Scan for the cell matching the given text and deliver its [X, Y] coordinate at center. 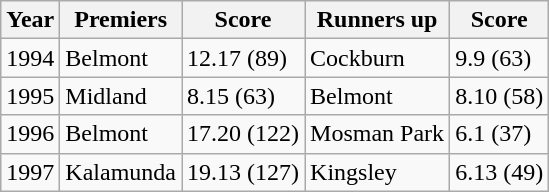
Runners up [378, 20]
1996 [30, 134]
17.20 (122) [244, 134]
12.17 (89) [244, 58]
Premiers [121, 20]
Year [30, 20]
6.13 (49) [500, 172]
Kingsley [378, 172]
8.15 (63) [244, 96]
8.10 (58) [500, 96]
Cockburn [378, 58]
Midland [121, 96]
1997 [30, 172]
9.9 (63) [500, 58]
6.1 (37) [500, 134]
Mosman Park [378, 134]
19.13 (127) [244, 172]
1995 [30, 96]
Kalamunda [121, 172]
1994 [30, 58]
